Output the [X, Y] coordinate of the center of the cell containing the given text.  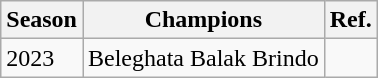
Champions [203, 20]
Beleghata Balak Brindo [203, 58]
Season [42, 20]
2023 [42, 58]
Ref. [350, 20]
